Search for the cell housing the specified text and yield its [X, Y] center coordinate. 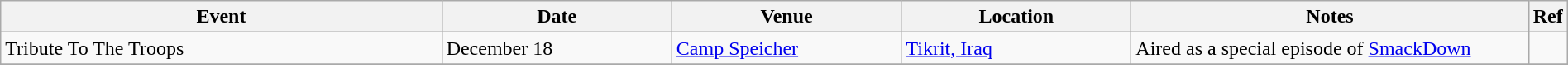
Date [557, 17]
Venue [786, 17]
Event [222, 17]
Camp Speicher [786, 48]
Aired as a special episode of SmackDown [1330, 48]
Ref [1548, 17]
December 18 [557, 48]
Location [1016, 17]
Tikrit, Iraq [1016, 48]
Tribute To The Troops [222, 48]
Notes [1330, 17]
